Extract the [x, y] coordinate from the center of the cell holding the provided text.  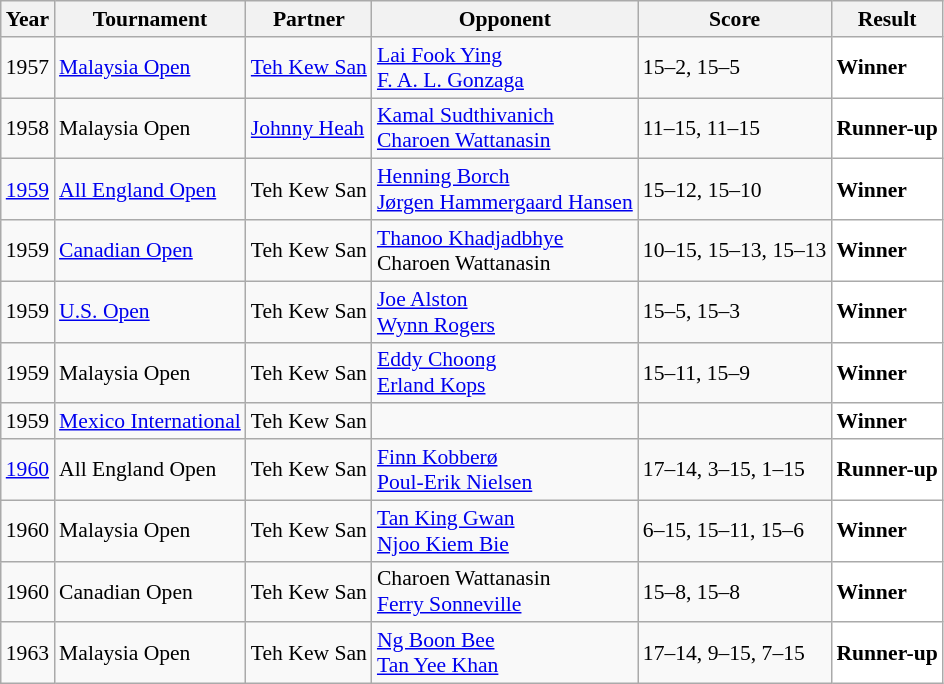
Finn Kobberø Poul-Erik Nielsen [505, 470]
1958 [28, 128]
Score [735, 19]
Kamal Sudthivanich Charoen Wattanasin [505, 128]
Charoen Wattanasin Ferry Sonneville [505, 592]
Partner [309, 19]
17–14, 9–15, 7–15 [735, 654]
Johnny Heah [309, 128]
Joe Alston Wynn Rogers [505, 312]
11–15, 11–15 [735, 128]
15–8, 15–8 [735, 592]
Henning Borch Jørgen Hammergaard Hansen [505, 190]
17–14, 3–15, 1–15 [735, 470]
1957 [28, 68]
1963 [28, 654]
Year [28, 19]
Thanoo Khadjadbhye Charoen Wattanasin [505, 250]
15–12, 15–10 [735, 190]
Mexico International [150, 422]
Eddy Choong Erland Kops [505, 372]
10–15, 15–13, 15–13 [735, 250]
Lai Fook Ying F. A. L. Gonzaga [505, 68]
15–5, 15–3 [735, 312]
Ng Boon Bee Tan Yee Khan [505, 654]
Tournament [150, 19]
Result [886, 19]
U.S. Open [150, 312]
15–11, 15–9 [735, 372]
15–2, 15–5 [735, 68]
Tan King Gwan Njoo Kiem Bie [505, 530]
6–15, 15–11, 15–6 [735, 530]
Opponent [505, 19]
